Search for the cell housing the specified text and yield its [x, y] center coordinate. 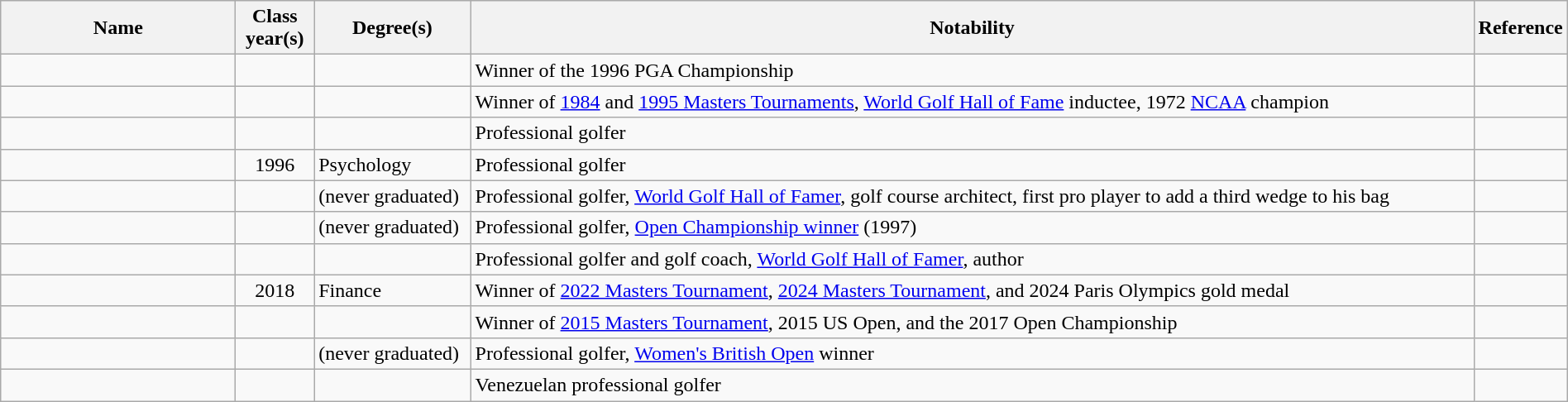
Venezuelan professional golfer [973, 385]
Professional golfer, World Golf Hall of Famer, golf course architect, first pro player to add a third wedge to his bag [973, 196]
Reference [1520, 28]
Winner of the 1996 PGA Championship [973, 70]
Winner of 2022 Masters Tournament, 2024 Masters Tournament, and 2024 Paris Olympics gold medal [973, 290]
Winner of 2015 Masters Tournament, 2015 US Open, and the 2017 Open Championship [973, 322]
Notability [973, 28]
Winner of 1984 and 1995 Masters Tournaments, World Golf Hall of Fame inductee, 1972 NCAA champion [973, 102]
Finance [392, 290]
2018 [275, 290]
Professional golfer and golf coach, World Golf Hall of Famer, author [973, 259]
Class year(s) [275, 28]
1996 [275, 165]
Name [118, 28]
Psychology [392, 165]
Professional golfer, Women's British Open winner [973, 353]
Degree(s) [392, 28]
Professional golfer, Open Championship winner (1997) [973, 227]
